Pinpoint the cell where the given text exists, returning its [X, Y] midpoint coordinate. 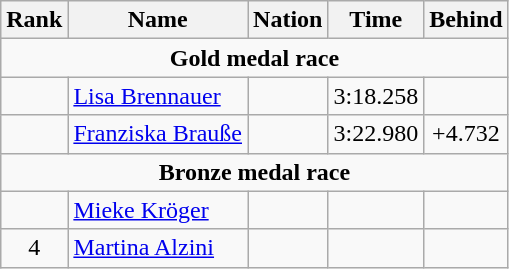
Lisa Brennauer [158, 96]
Rank [34, 20]
Mieke Kröger [158, 210]
3:22.980 [376, 134]
Gold medal race [254, 58]
4 [34, 248]
Martina Alzini [158, 248]
Nation [288, 20]
Time [376, 20]
3:18.258 [376, 96]
+4.732 [466, 134]
Behind [466, 20]
Bronze medal race [254, 172]
Franziska Brauße [158, 134]
Name [158, 20]
